Capture the cell that displays the provided text and extract its (X, Y) central coordinate. 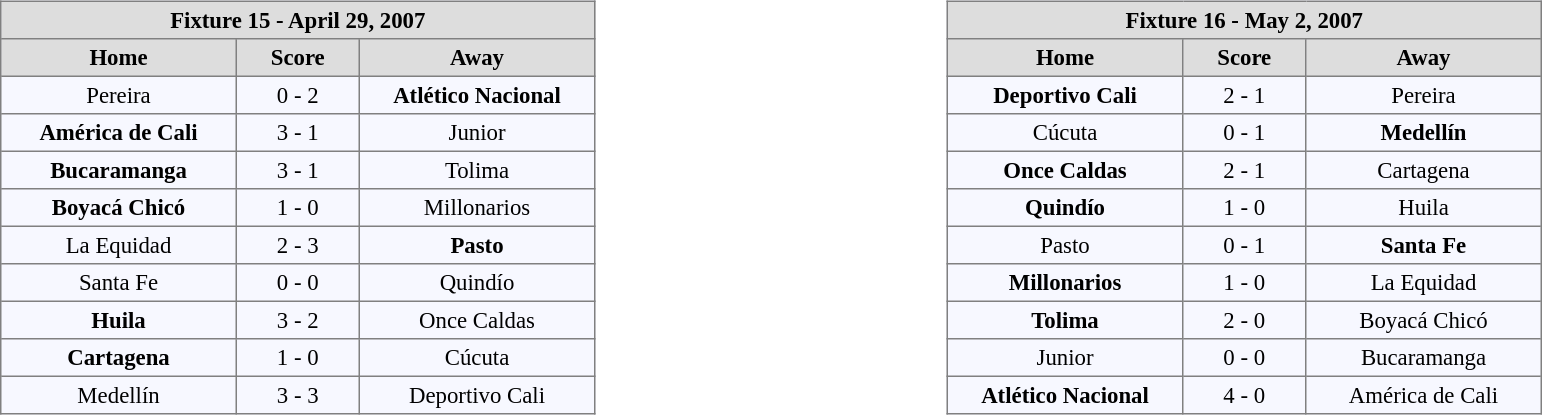
3 - 2 (298, 320)
2 - 3 (298, 245)
Fixture 15 - April 29, 2007 (298, 20)
0 - 2 (298, 95)
2 - 0 (1244, 320)
4 - 0 (1244, 395)
Fixture 16 - May 2, 2007 (1244, 20)
3 - 3 (298, 395)
